Search for the cell housing the specified text and yield its (X, Y) center coordinate. 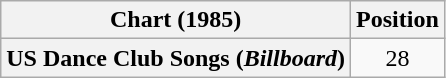
Chart (1985) (176, 20)
28 (398, 58)
US Dance Club Songs (Billboard) (176, 58)
Position (398, 20)
